Output the (x, y) coordinate of the center of the cell containing the given text.  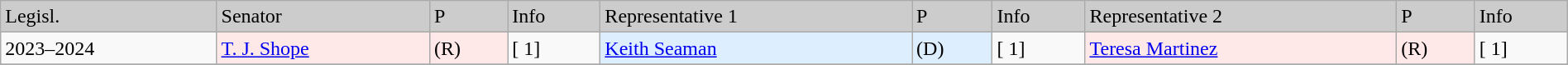
2023–2024 (109, 48)
(D) (953, 48)
T. J. Shope (323, 48)
Representative 2 (1241, 17)
Representative 1 (756, 17)
Legisl. (109, 17)
Keith Seaman (756, 48)
Teresa Martinez (1241, 48)
Senator (323, 17)
